Return the (X, Y) coordinate for the center point of the cell that contains the specified text.  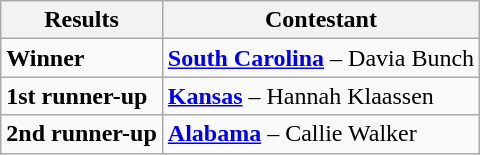
2nd runner-up (82, 134)
Results (82, 20)
Kansas – Hannah Klaassen (320, 96)
South Carolina – Davia Bunch (320, 58)
Alabama – Callie Walker (320, 134)
1st runner-up (82, 96)
Winner (82, 58)
Contestant (320, 20)
